Search for the cell housing the specified text and yield its (X, Y) center coordinate. 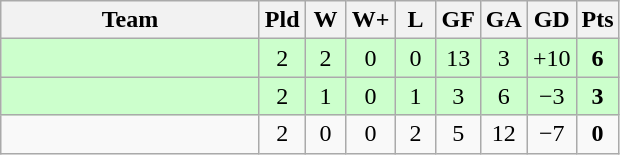
Pts (598, 20)
GD (552, 20)
−3 (552, 96)
12 (504, 134)
+10 (552, 58)
13 (458, 58)
L (416, 20)
−7 (552, 134)
GF (458, 20)
W+ (370, 20)
Pld (282, 20)
W (326, 20)
5 (458, 134)
Team (130, 20)
GA (504, 20)
